Find where the given text appears and provide that cell's center as [x, y] coordinate. 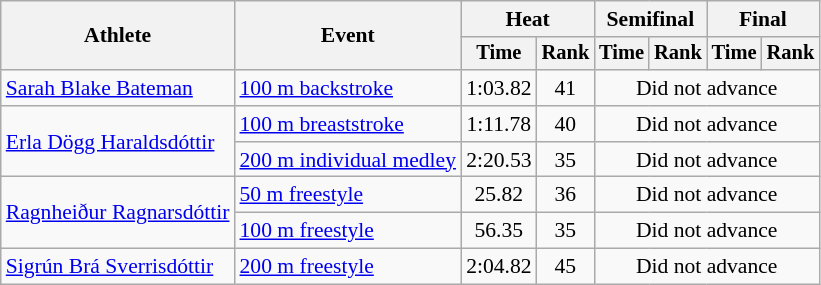
41 [566, 88]
Heat [528, 19]
1:11.78 [498, 124]
1:03.82 [498, 88]
Sarah Blake Bateman [118, 88]
36 [566, 195]
2:04.82 [498, 267]
56.35 [498, 231]
Semifinal [650, 19]
200 m freestyle [348, 267]
Athlete [118, 36]
Sigrún Brá Sverrisdóttir [118, 267]
25.82 [498, 195]
Event [348, 36]
100 m freestyle [348, 231]
Ragnheiður Ragnarsdóttir [118, 212]
100 m breaststroke [348, 124]
2:20.53 [498, 160]
45 [566, 267]
100 m backstroke [348, 88]
200 m individual medley [348, 160]
40 [566, 124]
Erla Dögg Haraldsdóttir [118, 142]
50 m freestyle [348, 195]
Final [763, 19]
